Extract the (x, y) coordinate from the center of the cell holding the provided text.  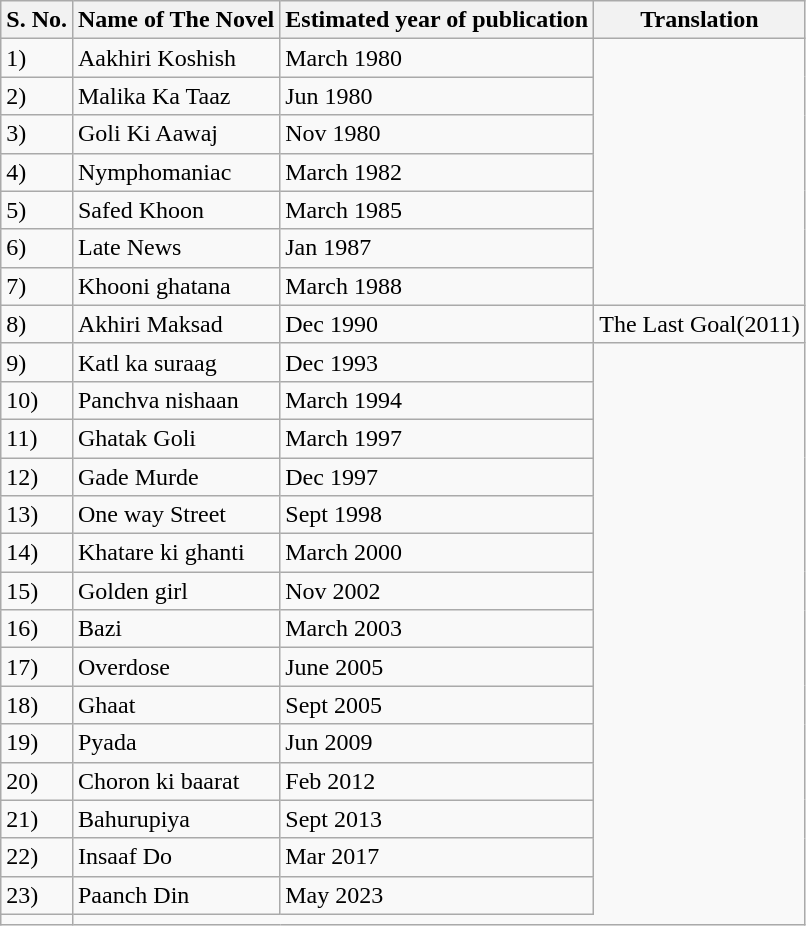
14) (37, 553)
Bahurupiya (176, 819)
March 1994 (437, 400)
7) (37, 286)
Sept 1998 (437, 515)
Akhiri Maksad (176, 324)
Feb 2012 (437, 781)
13) (37, 515)
May 2023 (437, 895)
Mar 2017 (437, 857)
Nov 2002 (437, 591)
Safed Khoon (176, 210)
2) (37, 96)
Aakhiri Koshish (176, 58)
Jan 1987 (437, 248)
Katl ka suraag (176, 362)
March 2003 (437, 629)
Panchva nishaan (176, 400)
Overdose (176, 667)
Dec 1997 (437, 477)
Translation (700, 20)
Ghaat (176, 705)
Nov 1980 (437, 134)
21) (37, 819)
Nymphomaniac (176, 172)
Jun 1980 (437, 96)
March 1982 (437, 172)
23) (37, 895)
Golden girl (176, 591)
Dec 1990 (437, 324)
4) (37, 172)
5) (37, 210)
Goli Ki Aawaj (176, 134)
9) (37, 362)
Khatare ki ghanti (176, 553)
1) (37, 58)
Choron ki baarat (176, 781)
March 1997 (437, 438)
8) (37, 324)
18) (37, 705)
16) (37, 629)
Khooni ghatana (176, 286)
March 2000 (437, 553)
Paanch Din (176, 895)
3) (37, 134)
Ghatak Goli (176, 438)
March 1980 (437, 58)
6) (37, 248)
11) (37, 438)
Dec 1993 (437, 362)
March 1988 (437, 286)
17) (37, 667)
20) (37, 781)
Gade Murde (176, 477)
Insaaf Do (176, 857)
Sept 2013 (437, 819)
10) (37, 400)
The Last Goal(2011) (700, 324)
June 2005 (437, 667)
Late News (176, 248)
March 1985 (437, 210)
Name of The Novel (176, 20)
One way Street (176, 515)
S. No. (37, 20)
Malika Ka Taaz (176, 96)
Jun 2009 (437, 743)
12) (37, 477)
Bazi (176, 629)
Estimated year of publication (437, 20)
Pyada (176, 743)
22) (37, 857)
15) (37, 591)
Sept 2005 (437, 705)
19) (37, 743)
